Provide the (X, Y) coordinate of the cell's center where the given text is located.  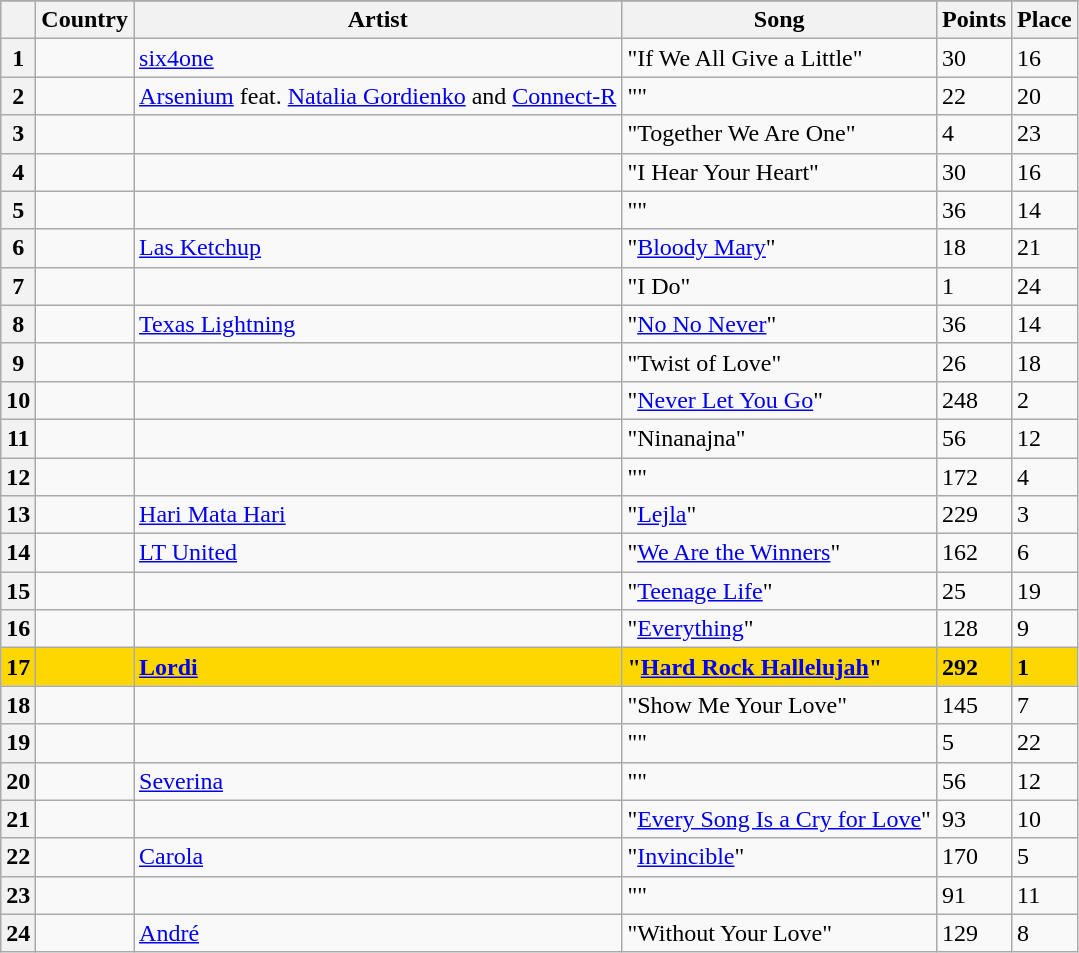
Las Ketchup (378, 248)
Points (974, 20)
"Invincible" (780, 857)
"Every Song Is a Cry for Love" (780, 819)
25 (974, 591)
Hari Mata Hari (378, 515)
Place (1045, 20)
"No No Never" (780, 324)
LT United (378, 553)
Carola (378, 857)
129 (974, 933)
"Together We Are One" (780, 134)
"We Are the Winners" (780, 553)
"If We All Give a Little" (780, 58)
17 (18, 667)
172 (974, 477)
Lordi (378, 667)
162 (974, 553)
six4one (378, 58)
"Hard Rock Hallelujah" (780, 667)
"Twist of Love" (780, 362)
Artist (378, 20)
170 (974, 857)
26 (974, 362)
"Everything" (780, 629)
Song (780, 20)
"Bloody Mary" (780, 248)
"Without Your Love" (780, 933)
15 (18, 591)
Country (85, 20)
292 (974, 667)
"I Hear Your Heart" (780, 172)
145 (974, 705)
"Ninanajna" (780, 438)
128 (974, 629)
91 (974, 895)
13 (18, 515)
"I Do" (780, 286)
"Never Let You Go" (780, 400)
Texas Lightning (378, 324)
Arsenium feat. Natalia Gordienko and Connect-R (378, 96)
"Show Me Your Love" (780, 705)
248 (974, 400)
André (378, 933)
"Lejla" (780, 515)
229 (974, 515)
Severina (378, 781)
93 (974, 819)
"Teenage Life" (780, 591)
